Search for the cell housing the specified text and yield its (X, Y) center coordinate. 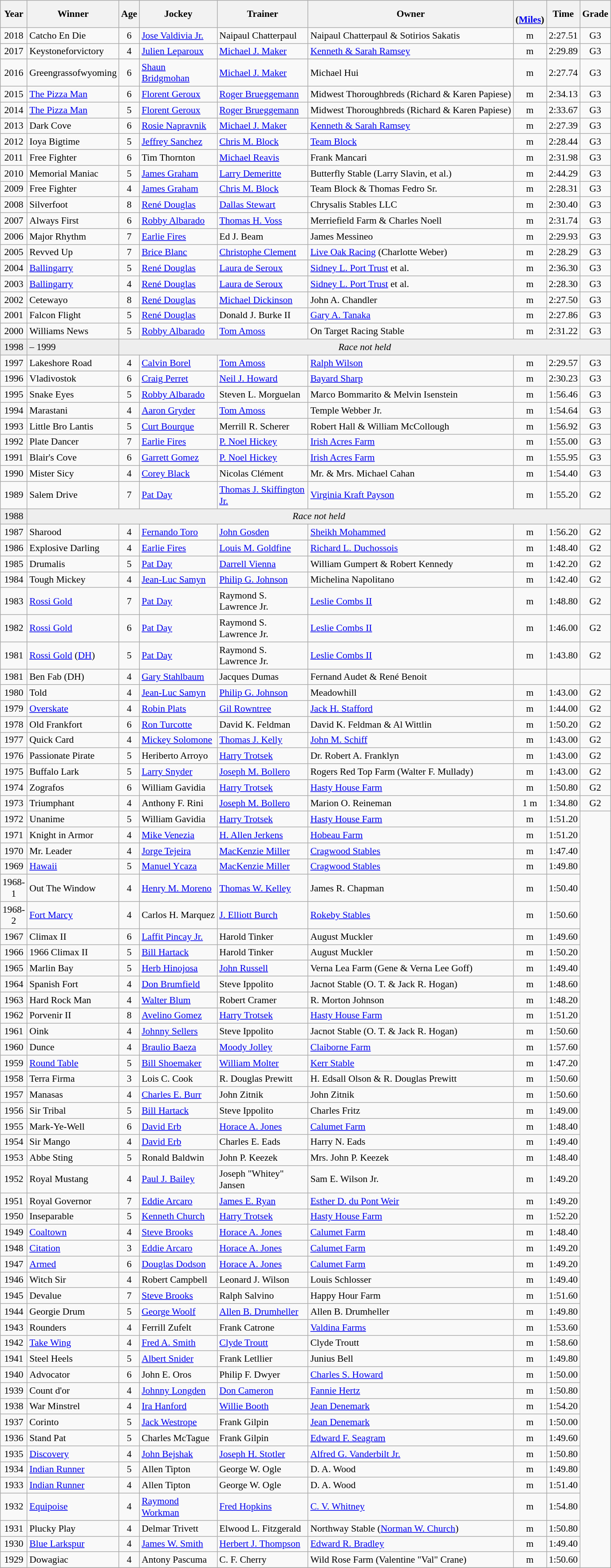
1945 (14, 1296)
Ben Fab (DH) (73, 677)
1947 (14, 1264)
Herb Hinojosa (178, 969)
Steven L. Morguelan (263, 395)
Charles Fritz (410, 1111)
1977 (14, 740)
Dark Cove (73, 126)
Raymond Workman (178, 1507)
Major Rhythm (73, 236)
Frank Catrone (263, 1328)
1960 (14, 1048)
Triumphant (73, 804)
Mr. & Mrs. Michael Cahan (410, 474)
Overskate (73, 709)
Ronald Baldwin (178, 1158)
Armed (73, 1264)
Wild Rose Farm (Valentine "Val" Crane) (410, 1560)
Craig Perret (178, 379)
Terra Firma (73, 1079)
Royal Governor (73, 1201)
Ira Hanford (178, 1406)
Richard L. Duchossois (410, 548)
Lois C. Cook (178, 1079)
Rogers Red Top Farm (Walter F. Mullady) (410, 772)
Jack H. Stafford (410, 709)
1955 (14, 1127)
1:48.80 (564, 602)
Johnny Longden (178, 1391)
Tough Mickey (73, 580)
Calvin Borel (178, 363)
Told (73, 693)
1993 (14, 426)
2:27.51 (564, 35)
2:27.86 (564, 315)
1994 (14, 410)
1930 (14, 1544)
1:49.00 (564, 1111)
Falcon Flight (73, 315)
Rossi Gold (DH) (73, 656)
Always First (73, 221)
Fernando Toro (178, 532)
Dowagiac (73, 1560)
Porvenir II (73, 1016)
Valdina Farms (410, 1328)
Gary A. Tanaka (410, 315)
1:54.20 (564, 1406)
1:44.00 (564, 709)
Frank Mancari (410, 158)
1996 (14, 379)
Larry Demeritte (263, 173)
Verna Lea Farm (Gene & Verna Lee Goff) (410, 969)
2:27.39 (564, 126)
Douglas Dodson (178, 1264)
Ferrill Zufelt (178, 1328)
1:54.64 (564, 410)
2018 (14, 35)
1968-2 (14, 915)
1946 (14, 1280)
1:54.80 (564, 1507)
Mickey Solomone (178, 740)
1975 (14, 772)
Thomas J. Kelly (263, 740)
1:56.92 (564, 426)
1939 (14, 1391)
Coaltown (73, 1233)
Louis M. Goldfine (263, 548)
Mrs. John P. Keezek (410, 1158)
James E. Ryan (263, 1201)
Rosie Napravnik (178, 126)
1942 (14, 1343)
2:29.93 (564, 236)
Leonard J. Wilson (263, 1280)
Dunce (73, 1048)
(Miles) (530, 14)
Gil Rowntree (263, 709)
Team Block & Thomas Fedro Sr. (410, 189)
David K. Feldman (263, 725)
Unanime (73, 819)
Frank Letllier (263, 1359)
Avelino Gomez (178, 1016)
Neil J. Howard (263, 379)
1:54.40 (564, 474)
1968-1 (14, 888)
James R. Chapman (410, 888)
Abbe Sting (73, 1158)
Little Bro Lantis (73, 426)
1973 (14, 804)
Vladivostok (73, 379)
Fred Hopkins (263, 1507)
Jacques Dumas (263, 677)
1:51.60 (564, 1296)
Mr. Leader (73, 851)
2:30.40 (564, 205)
1940 (14, 1375)
Charles E. Burr (178, 1095)
John Russell (263, 969)
Michelina Napolitano (410, 580)
Joseph "Whitey" Jansen (263, 1179)
Charles E. Eads (263, 1142)
Corey Black (178, 474)
Anthony F. Rini (178, 804)
1956 (14, 1111)
Julien Leparoux (178, 51)
Claiborne Farm (410, 1048)
Sam E. Wilson Jr. (410, 1179)
Thomas W. Kelley (263, 888)
1985 (14, 564)
1:55.00 (564, 442)
Robin Plats (178, 709)
1966 Climax II (73, 953)
Edward R. Bradley (410, 1544)
Merrill R. Scherer (263, 426)
Moody Jolley (263, 1048)
1952 (14, 1179)
Christophe Clement (263, 252)
George Woolf (178, 1312)
Walter Blum (178, 1000)
John A. Chandler (410, 300)
2013 (14, 126)
1938 (14, 1406)
Garrett Gomez (178, 458)
Fannie Hertz (410, 1391)
1983 (14, 602)
Snake Eyes (73, 395)
2:31.22 (564, 331)
Don Cameron (263, 1391)
Year (14, 14)
1954 (14, 1142)
Devalue (73, 1296)
1931 (14, 1529)
1929 (14, 1560)
Team Block (410, 142)
Manuel Ycaza (178, 867)
Virginia Kraft Payson (410, 495)
Mark-Ye-Well (73, 1127)
Larry Snyder (178, 772)
Albert Snider (178, 1359)
Grade (595, 14)
Tim Thornton (178, 158)
1995 (14, 395)
1935 (14, 1454)
William Gumpert & Robert Kennedy (410, 564)
1 m (530, 804)
2:29.57 (564, 363)
1949 (14, 1233)
1961 (14, 1032)
Antony Pascuma (178, 1560)
Salem Drive (73, 495)
2000 (14, 331)
Fort Marcy (73, 915)
J. Elliott Burch (263, 915)
Hawaii (73, 867)
1:56.46 (564, 395)
Shaun Bridgmohan (178, 73)
Meadowhill (410, 693)
1989 (14, 495)
William Molter (263, 1063)
Hobeau Farm (410, 835)
Curt Bourque (178, 426)
1971 (14, 835)
2:44.29 (564, 173)
1966 (14, 953)
Plucky Play (73, 1529)
Equipoise (73, 1507)
Passionate Pirate (73, 756)
War Minstrel (73, 1406)
Heriberto Arroyo (178, 756)
2:31.74 (564, 221)
Buffalo Lark (73, 772)
Advocator (73, 1375)
Harry N. Eads (410, 1142)
1978 (14, 725)
2:30.23 (564, 379)
Out The Window (73, 888)
1988 (14, 516)
Louis Schlosser (410, 1280)
Brice Blanc (178, 252)
Blair's Cove (73, 458)
Don Brumfield (178, 984)
2011 (14, 158)
C. V. Whitney (410, 1507)
Fred A. Smith (178, 1343)
1937 (14, 1422)
Jose Valdivia Jr. (178, 35)
Stand Pat (73, 1438)
2:27.74 (564, 73)
Happy Hour Farm (410, 1296)
Robert Hall & William McCollough (410, 426)
2016 (14, 73)
1936 (14, 1438)
Trainer (263, 14)
Cetewayo (73, 300)
Kerr Stable (410, 1063)
John Bejshak (178, 1454)
1:55.20 (564, 495)
Kenneth Church (178, 1217)
2:33.67 (564, 110)
1934 (14, 1470)
2:29.89 (564, 51)
Inseparable (73, 1217)
Oink (73, 1032)
2015 (14, 95)
1:34.80 (564, 804)
Northway Stable (Norman W. Church) (410, 1529)
2006 (14, 236)
Johnny Sellers (178, 1032)
Michael Dickinson (263, 300)
Williams News (73, 331)
Royal Mustang (73, 1179)
2004 (14, 268)
Marco Bommarito & Melvin Isenstein (410, 395)
Sheikh Mohammed (410, 532)
2:28.30 (564, 284)
1986 (14, 548)
Jack Westrope (178, 1422)
2001 (14, 315)
R. Morton Johnson (410, 1000)
John E. Oros (178, 1375)
Silverfoot (73, 205)
Darrell Vienna (263, 564)
Laffit Pincay Jr. (178, 937)
1:56.20 (564, 532)
1:43.80 (564, 656)
Quick Card (73, 740)
Paul J. Bailey (178, 1179)
Willie Booth (263, 1406)
Alfred G. Vanderbilt Jr. (410, 1454)
Time (564, 14)
Discovery (73, 1454)
Robert Cramer (263, 1000)
Marlin Bay (73, 969)
Chrysalis Stables LLC (410, 205)
1950 (14, 1217)
1:48.60 (564, 984)
Ioya Bigtime (73, 142)
1972 (14, 819)
Ed J. Beam (263, 236)
Zografos (73, 788)
1958 (14, 1079)
1976 (14, 756)
On Target Racing Stable (410, 331)
Catcho En Die (73, 35)
Jockey (178, 14)
2010 (14, 173)
1963 (14, 1000)
1932 (14, 1507)
Rokeby Stables (410, 915)
Jeffrey Sanchez (178, 142)
1933 (14, 1485)
1998 (14, 347)
1964 (14, 984)
Ralph Wilson (410, 363)
1982 (14, 628)
2003 (14, 284)
Climax II (73, 937)
Edward F. Seagram (410, 1438)
Aaron Gryder (178, 410)
Winner (73, 14)
2:28.31 (564, 189)
Owner (410, 14)
Sharood (73, 532)
Rounders (73, 1328)
1979 (14, 709)
2:28.29 (564, 252)
2007 (14, 221)
1987 (14, 532)
Corinto (73, 1422)
1:50.40 (564, 888)
1953 (14, 1158)
1:47.20 (564, 1063)
Junius Bell (410, 1359)
Donald J. Burke II (263, 315)
Bill Shoemaker (178, 1063)
Michael Hui (410, 73)
Philip F. Dwyer (263, 1375)
Bayard Sharp (410, 379)
David K. Feldman & Al Wittlin (410, 725)
Robert Campbell (178, 1280)
Mister Sicy (73, 474)
Old Frankfort (73, 725)
1990 (14, 474)
Age (129, 14)
Dallas Stewart (263, 205)
Butterfly Stable (Larry Slavin, et al.) (410, 173)
Knight in Armor (73, 835)
Hard Rock Man (73, 1000)
1991 (14, 458)
Plate Dancer (73, 442)
Esther D. du Pont Weir (410, 1201)
Charles S. Howard (410, 1375)
Carlos H. Marquez (178, 915)
Count d'or (73, 1391)
Revved Up (73, 252)
Drumalis (73, 564)
Thomas H. Voss (263, 221)
Fernand Audet & René Benoit (410, 677)
1:53.60 (564, 1328)
Lakeshore Road (73, 363)
John P. Keezek (263, 1158)
Keystoneforvictory (73, 51)
1957 (14, 1095)
1959 (14, 1063)
Delmar Trivett (178, 1529)
1984 (14, 580)
1948 (14, 1249)
Henry M. Moreno (178, 888)
Naipaul Chatterpaul (263, 35)
2009 (14, 189)
Marastani (73, 410)
Take Wing (73, 1343)
1992 (14, 442)
1943 (14, 1328)
John M. Schiff (410, 740)
Charles McTague (178, 1438)
Steel Heels (73, 1359)
Explosive Darling (73, 548)
Joseph H. Stotler (263, 1454)
2:27.50 (564, 300)
2014 (14, 110)
1969 (14, 867)
Manasas (73, 1095)
2:31.98 (564, 158)
Gary Stahlbaum (178, 677)
James Messineo (410, 236)
1980 (14, 693)
1944 (14, 1312)
Live Oak Racing (Charlotte Weber) (410, 252)
1951 (14, 1201)
1:47.40 (564, 851)
Dr. Robert A. Franklyn (410, 756)
1970 (14, 851)
2:34.13 (564, 95)
Naipaul Chatterpaul & Sotirios Sakatis (410, 35)
1941 (14, 1359)
Citation (73, 1249)
1974 (14, 788)
Herbert J. Thompson (263, 1544)
Thomas J. Skiffington Jr. (263, 495)
1:55.95 (564, 458)
Jorge Tejeira (178, 851)
Mike Venezia (178, 835)
1:42.40 (564, 580)
2:28.44 (564, 142)
Temple Webber Jr. (410, 410)
2002 (14, 300)
Elwood L. Fitzgerald (263, 1529)
2012 (14, 142)
1:57.60 (564, 1048)
Nicolas Clément (263, 474)
Blue Larkspur (73, 1544)
Sir Mango (73, 1142)
Witch Sir (73, 1280)
2:36.30 (564, 268)
H. Edsall Olson & R. Douglas Prewitt (410, 1079)
1967 (14, 937)
Sir Tribal (73, 1111)
Memorial Maniac (73, 173)
2005 (14, 252)
1:46.00 (564, 628)
James W. Smith (178, 1544)
Marion O. Reineman (410, 804)
Michael Reavis (263, 158)
1:52.20 (564, 1217)
Georgie Drum (73, 1312)
1962 (14, 1016)
1:42.20 (564, 564)
2008 (14, 205)
Spanish Fort (73, 984)
1:58.60 (564, 1343)
R. Douglas Prewitt (263, 1079)
H. Allen Jerkens (263, 835)
Greengrassofwyoming (73, 73)
2017 (14, 51)
Merriefield Farm & Charles Noell (410, 221)
– 1999 (73, 347)
Ralph Salvino (263, 1296)
John Gosden (263, 532)
1965 (14, 969)
Round Table (73, 1063)
Braulio Baeza (178, 1048)
1997 (14, 363)
1:51.40 (564, 1485)
1:48.20 (564, 1000)
Ron Turcotte (178, 725)
C. F. Cherry (263, 1560)
